Identify which cell holds the provided text, then report its (X, Y) central coordinate. 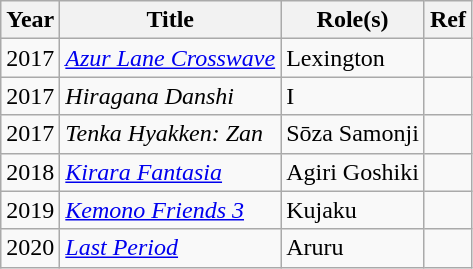
Kujaku (353, 210)
I (353, 96)
Hiragana Danshi (170, 96)
Lexington (353, 58)
2020 (30, 248)
Tenka Hyakken: Zan (170, 134)
Aruru (353, 248)
Role(s) (353, 20)
Ref (448, 20)
Sōza Samonji (353, 134)
Year (30, 20)
Kirara Fantasia (170, 172)
Agiri Goshiki (353, 172)
Azur Lane Crosswave (170, 58)
Title (170, 20)
Last Period (170, 248)
2018 (30, 172)
2019 (30, 210)
Kemono Friends 3 (170, 210)
